Output the (X, Y) coordinate of the center of the cell containing the given text.  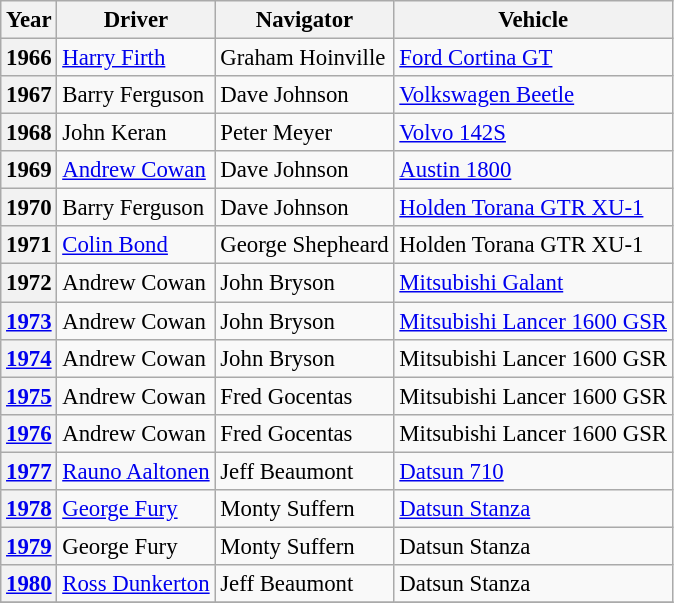
1980 (29, 584)
Volkswagen Beetle (533, 95)
John Keran (136, 133)
1972 (29, 283)
Rauno Aaltonen (136, 471)
1968 (29, 133)
1967 (29, 95)
Datsun 710 (533, 471)
Colin Bond (136, 245)
Driver (136, 20)
Volvo 142S (533, 133)
1966 (29, 58)
Peter Meyer (304, 133)
1974 (29, 358)
1969 (29, 170)
1971 (29, 245)
1977 (29, 471)
Ford Cortina GT (533, 58)
Ross Dunkerton (136, 584)
Year (29, 20)
1975 (29, 396)
1973 (29, 321)
Austin 1800 (533, 170)
Graham Hoinville (304, 58)
1976 (29, 433)
George Shepheard (304, 245)
Navigator (304, 20)
1970 (29, 208)
1978 (29, 509)
Mitsubishi Galant (533, 283)
Harry Firth (136, 58)
1979 (29, 546)
Vehicle (533, 20)
